Search for the cell housing the specified text and yield its (x, y) center coordinate. 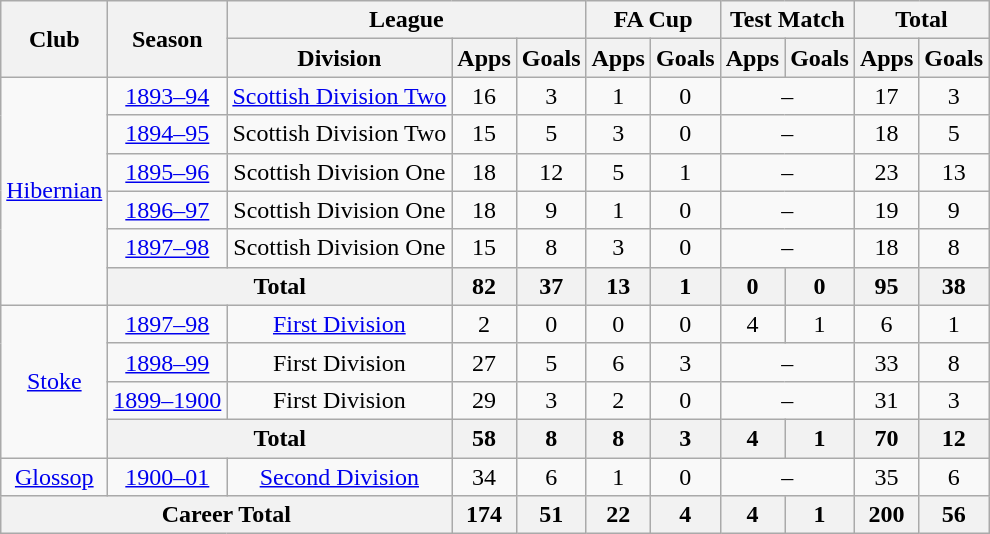
16 (484, 96)
58 (484, 438)
22 (618, 515)
1900–01 (168, 477)
82 (484, 286)
23 (886, 172)
Club (54, 39)
1896–97 (168, 210)
174 (484, 515)
Test Match (787, 20)
1893–94 (168, 96)
League (406, 20)
Glossop (54, 477)
200 (886, 515)
95 (886, 286)
56 (954, 515)
34 (484, 477)
29 (484, 400)
Season (168, 39)
Second Division (340, 477)
70 (886, 438)
17 (886, 96)
19 (886, 210)
33 (886, 362)
31 (886, 400)
37 (551, 286)
1899–1900 (168, 400)
Stoke (54, 381)
1894–95 (168, 134)
27 (484, 362)
38 (954, 286)
1895–96 (168, 172)
Division (340, 58)
Hibernian (54, 191)
1898–99 (168, 362)
51 (551, 515)
Career Total (226, 515)
35 (886, 477)
FA Cup (653, 20)
